Find where the given text appears and provide that cell's center as [X, Y] coordinate. 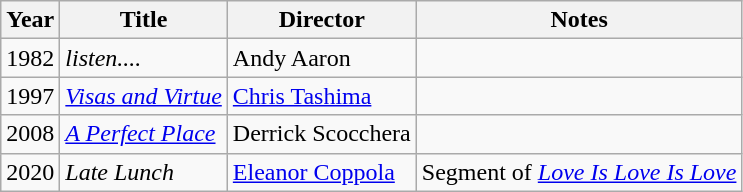
Notes [579, 20]
Title [144, 20]
Andy Aaron [322, 58]
2008 [30, 134]
Eleanor Coppola [322, 172]
Late Lunch [144, 172]
Segment of Love Is Love Is Love [579, 172]
listen.... [144, 58]
1982 [30, 58]
Visas and Virtue [144, 96]
Year [30, 20]
2020 [30, 172]
A Perfect Place [144, 134]
Director [322, 20]
Chris Tashima [322, 96]
1997 [30, 96]
Derrick Scocchera [322, 134]
